Search for the cell housing the specified text and yield its [x, y] center coordinate. 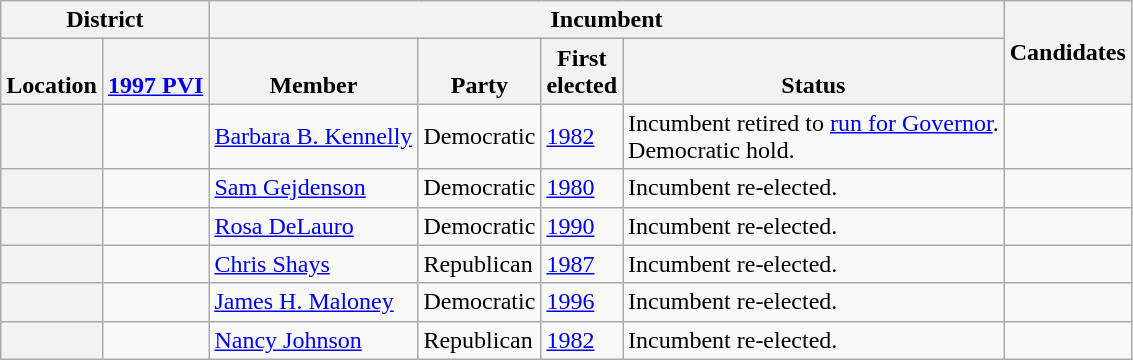
Nancy Johnson [314, 340]
1997 PVI [155, 72]
Candidates [1068, 52]
Incumbent [606, 20]
District [105, 20]
Rosa DeLauro [314, 226]
Location [52, 72]
Status [814, 72]
Incumbent retired to run for Governor.Democratic hold. [814, 136]
Party [480, 72]
James H. Maloney [314, 302]
1990 [582, 226]
1980 [582, 188]
Member [314, 72]
Sam Gejdenson [314, 188]
Firstelected [582, 72]
Chris Shays [314, 264]
1987 [582, 264]
Barbara B. Kennelly [314, 136]
1996 [582, 302]
